Identify which cell holds the provided text, then report its [x, y] central coordinate. 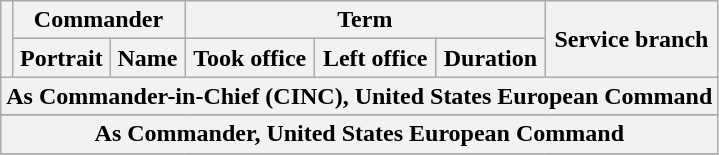
Portrait [61, 58]
Left office [376, 58]
Name [147, 58]
Duration [490, 58]
As Commander, United States European Command [360, 134]
Service branch [632, 39]
Term [365, 20]
As Commander-in-Chief (CINC), United States European Command [360, 96]
Commander [98, 20]
Took office [250, 58]
